Output the (x, y) coordinate of the center of the cell containing the given text.  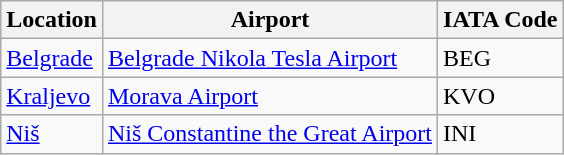
BEG (501, 58)
Belgrade Nikola Tesla Airport (270, 58)
Airport (270, 20)
Belgrade (52, 58)
Niš Constantine the Great Airport (270, 134)
Kraljevo (52, 96)
Morava Airport (270, 96)
IATA Code (501, 20)
INI (501, 134)
KVO (501, 96)
Location (52, 20)
Niš (52, 134)
